Output the [X, Y] coordinate of the center of the cell containing the given text.  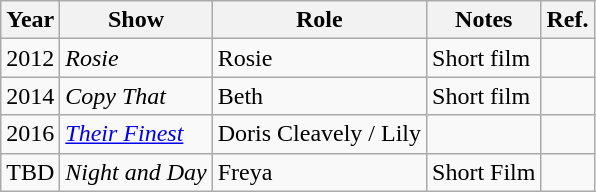
Year [30, 20]
Freya [319, 172]
TBD [30, 172]
Short Film [484, 172]
Night and Day [136, 172]
Beth [319, 96]
2016 [30, 134]
Their Finest [136, 134]
Doris Cleavely / Lily [319, 134]
Role [319, 20]
2014 [30, 96]
2012 [30, 58]
Copy That [136, 96]
Show [136, 20]
Ref. [568, 20]
Notes [484, 20]
